Search for the cell housing the specified text and yield its (X, Y) center coordinate. 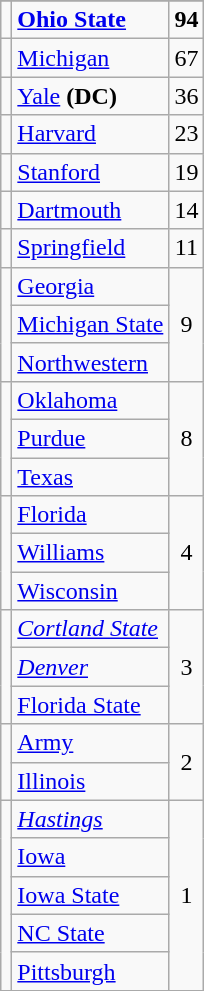
1 (186, 895)
Yale (DC) (90, 96)
Michigan (90, 58)
Springfield (90, 248)
23 (186, 134)
Harvard (90, 134)
Pittsburgh (90, 971)
Stanford (90, 172)
Dartmouth (90, 210)
Ohio State (90, 20)
9 (186, 324)
Purdue (90, 438)
Army (90, 743)
Iowa (90, 857)
11 (186, 248)
Florida (90, 515)
2 (186, 762)
Texas (90, 477)
Hastings (90, 819)
Northwestern (90, 362)
Wisconsin (90, 591)
3 (186, 667)
Illinois (90, 781)
Georgia (90, 286)
Florida State (90, 705)
94 (186, 20)
67 (186, 58)
NC State (90, 933)
Williams (90, 553)
19 (186, 172)
Iowa State (90, 895)
Denver (90, 667)
Oklahoma (90, 400)
Michigan State (90, 324)
Cortland State (90, 629)
36 (186, 96)
8 (186, 438)
4 (186, 553)
14 (186, 210)
